Pinpoint the cell where the given text exists, returning its [X, Y] midpoint coordinate. 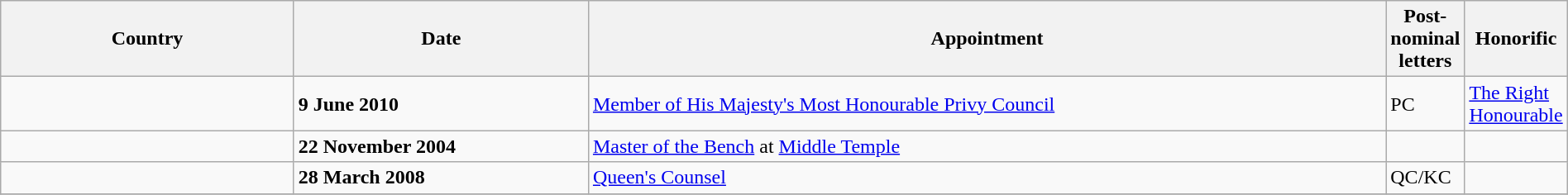
22 November 2004 [441, 146]
Member of His Majesty's Most Honourable Privy Council [987, 104]
9 June 2010 [441, 104]
Country [147, 39]
Post-nominal letters [1426, 39]
PC [1426, 104]
Date [441, 39]
The Right Honourable [1516, 104]
28 March 2008 [441, 178]
Queen's Counsel [987, 178]
Master of the Bench at Middle Temple [987, 146]
Honorific [1516, 39]
QC/KC [1426, 178]
Appointment [987, 39]
